Extract the [X, Y] coordinate from the center of the cell holding the provided text.  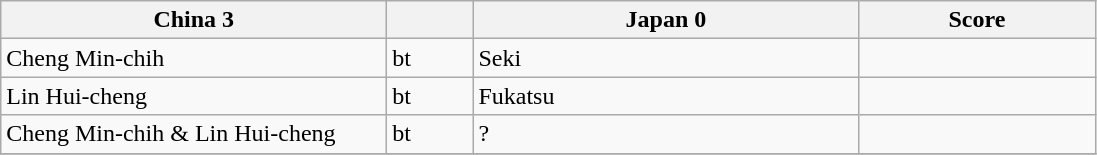
Score [977, 20]
? [666, 134]
Cheng Min-chih & Lin Hui-cheng [194, 134]
Cheng Min-chih [194, 58]
Fukatsu [666, 96]
Seki [666, 58]
Japan 0 [666, 20]
Lin Hui-cheng [194, 96]
China 3 [194, 20]
